Determine the (X, Y) coordinate at the center of the cell enclosing the given text.  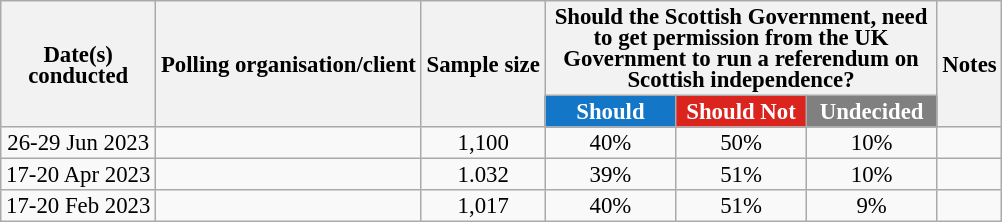
Should (610, 112)
1.032 (483, 175)
50% (742, 143)
Sample size (483, 64)
Notes (970, 64)
Should Not (742, 112)
Undecided (872, 112)
17-20 Feb 2023 (78, 206)
9% (872, 206)
26-29 Jun 2023 (78, 143)
17-20 Apr 2023 (78, 175)
Date(s)conducted (78, 64)
39% (610, 175)
Polling organisation/client (289, 64)
1,100 (483, 143)
1,017 (483, 206)
Should the Scottish Government, need to get permission from the UK Government to run a referendum on Scottish independence? (741, 48)
